Pinpoint the cell where the given text exists, returning its (x, y) midpoint coordinate. 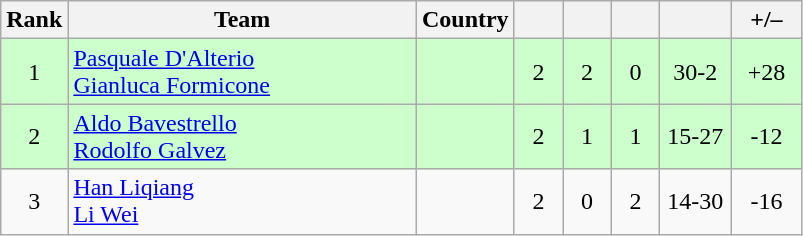
Country (465, 20)
-16 (766, 202)
15-27 (696, 136)
Pasquale D'AlterioGianluca Formicone (242, 72)
Aldo BavestrelloRodolfo Galvez (242, 136)
+/– (766, 20)
14-30 (696, 202)
+28 (766, 72)
-12 (766, 136)
30-2 (696, 72)
Han LiqiangLi Wei (242, 202)
Rank (34, 20)
3 (34, 202)
Team (242, 20)
